From the cell containing the given text, extract its center point as (x, y) coordinate. 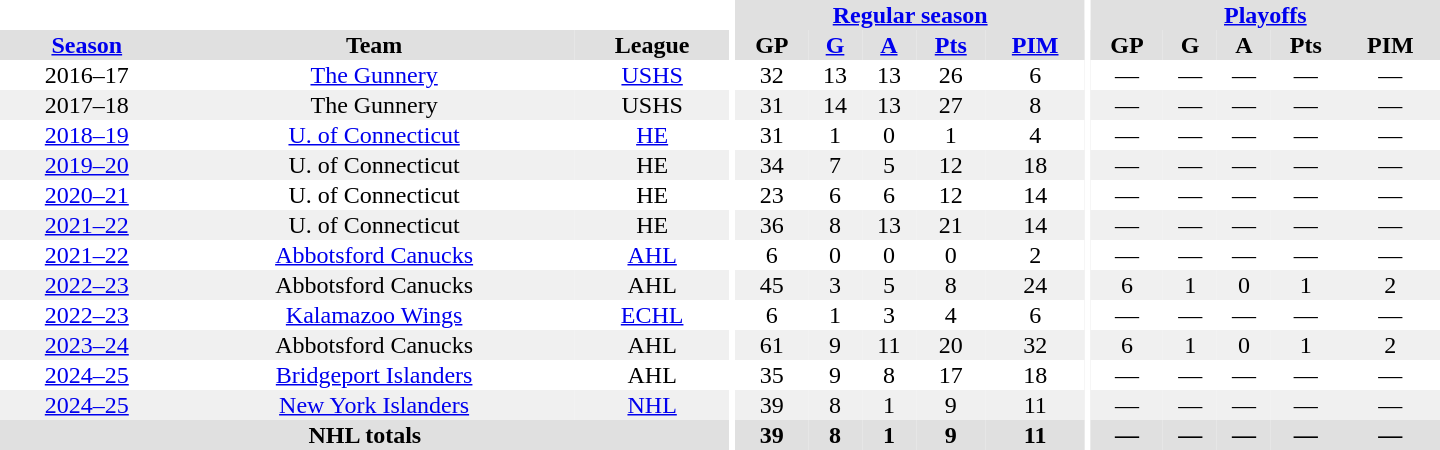
17 (951, 375)
61 (772, 345)
NHL (652, 405)
27 (951, 105)
36 (772, 225)
34 (772, 165)
2017–18 (87, 105)
20 (951, 345)
23 (772, 195)
7 (835, 165)
Regular season (910, 15)
35 (772, 375)
New York Islanders (374, 405)
24 (1036, 285)
2020–21 (87, 195)
Team (374, 45)
Bridgeport Islanders (374, 375)
Season (87, 45)
League (652, 45)
2019–20 (87, 165)
45 (772, 285)
26 (951, 75)
2023–24 (87, 345)
21 (951, 225)
Kalamazoo Wings (374, 315)
NHL totals (365, 435)
Playoffs (1266, 15)
ECHL (652, 315)
2018–19 (87, 135)
2016–17 (87, 75)
